From the cell containing the given text, extract its center point as (x, y) coordinate. 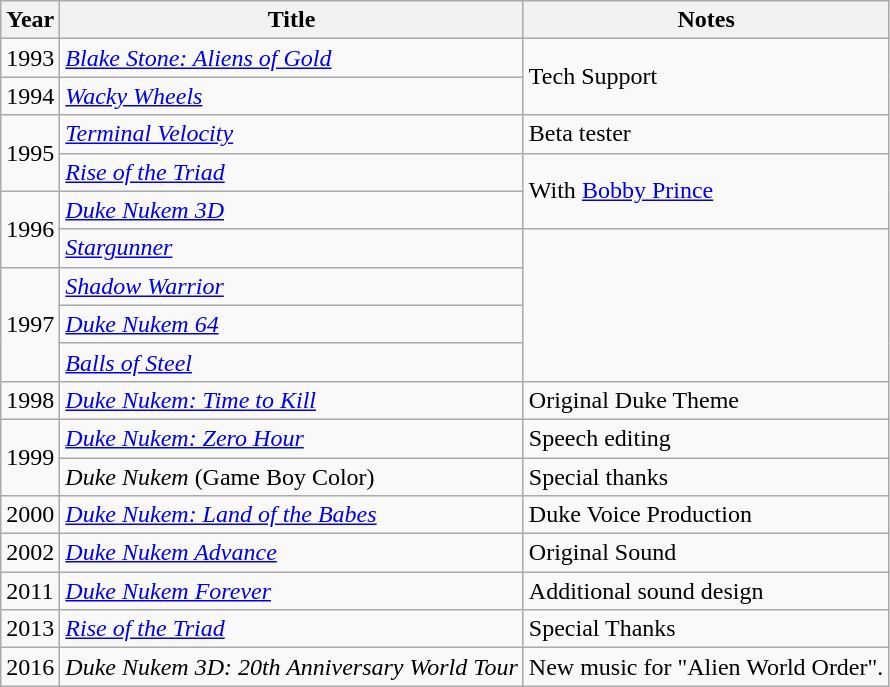
1994 (30, 96)
Title (292, 20)
New music for "Alien World Order". (706, 667)
Duke Nukem 64 (292, 324)
Duke Nukem: Time to Kill (292, 400)
Duke Nukem: Zero Hour (292, 438)
Original Sound (706, 553)
Additional sound design (706, 591)
With Bobby Prince (706, 191)
1993 (30, 58)
Wacky Wheels (292, 96)
Shadow Warrior (292, 286)
2016 (30, 667)
Duke Nukem 3D (292, 210)
Year (30, 20)
Terminal Velocity (292, 134)
Special thanks (706, 477)
Duke Nukem Forever (292, 591)
2000 (30, 515)
1997 (30, 324)
Speech editing (706, 438)
1999 (30, 457)
Beta tester (706, 134)
2013 (30, 629)
Blake Stone: Aliens of Gold (292, 58)
Original Duke Theme (706, 400)
1995 (30, 153)
Tech Support (706, 77)
Duke Nukem 3D: 20th Anniversary World Tour (292, 667)
Notes (706, 20)
1996 (30, 229)
Duke Nukem Advance (292, 553)
2002 (30, 553)
Balls of Steel (292, 362)
Duke Nukem: Land of the Babes (292, 515)
Stargunner (292, 248)
Duke Nukem (Game Boy Color) (292, 477)
2011 (30, 591)
Special Thanks (706, 629)
Duke Voice Production (706, 515)
1998 (30, 400)
